Identify which cell holds the provided text, then report its [X, Y] central coordinate. 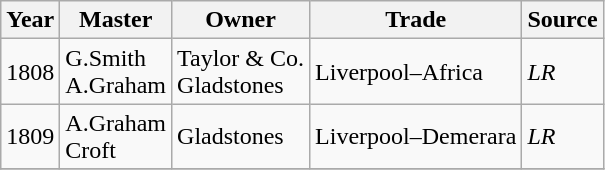
Master [116, 20]
A.GrahamCroft [116, 136]
1809 [30, 136]
Owner [241, 20]
Taylor & Co.Gladstones [241, 72]
Source [562, 20]
Liverpool–Africa [416, 72]
Trade [416, 20]
Gladstones [241, 136]
Liverpool–Demerara [416, 136]
1808 [30, 72]
Year [30, 20]
G.SmithA.Graham [116, 72]
